Detect which cell encompasses the target text, then output its (x, y) center coordinate. 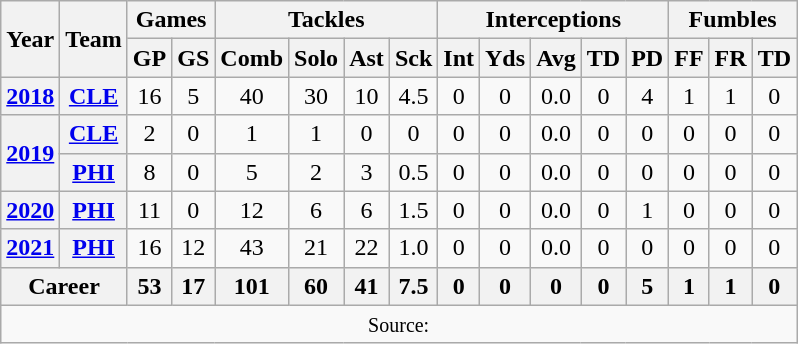
40 (252, 96)
2021 (30, 248)
2019 (30, 153)
7.5 (413, 286)
2018 (30, 96)
8 (149, 172)
11 (149, 210)
Games (170, 20)
GS (194, 58)
Team (94, 39)
22 (367, 248)
1.0 (413, 248)
Ast (367, 58)
1.5 (413, 210)
Avg (556, 58)
Int (459, 58)
3 (367, 172)
53 (149, 286)
4.5 (413, 96)
41 (367, 286)
Solo (316, 58)
Year (30, 39)
60 (316, 286)
Source: (399, 324)
10 (367, 96)
21 (316, 248)
FR (730, 58)
30 (316, 96)
Comb (252, 58)
FF (689, 58)
4 (648, 96)
2020 (30, 210)
PD (648, 58)
GP (149, 58)
101 (252, 286)
Fumbles (733, 20)
Tackles (326, 20)
43 (252, 248)
Sck (413, 58)
Yds (506, 58)
0.5 (413, 172)
17 (194, 286)
Career (64, 286)
Interceptions (554, 20)
